Capture the cell that displays the provided text and extract its [x, y] central coordinate. 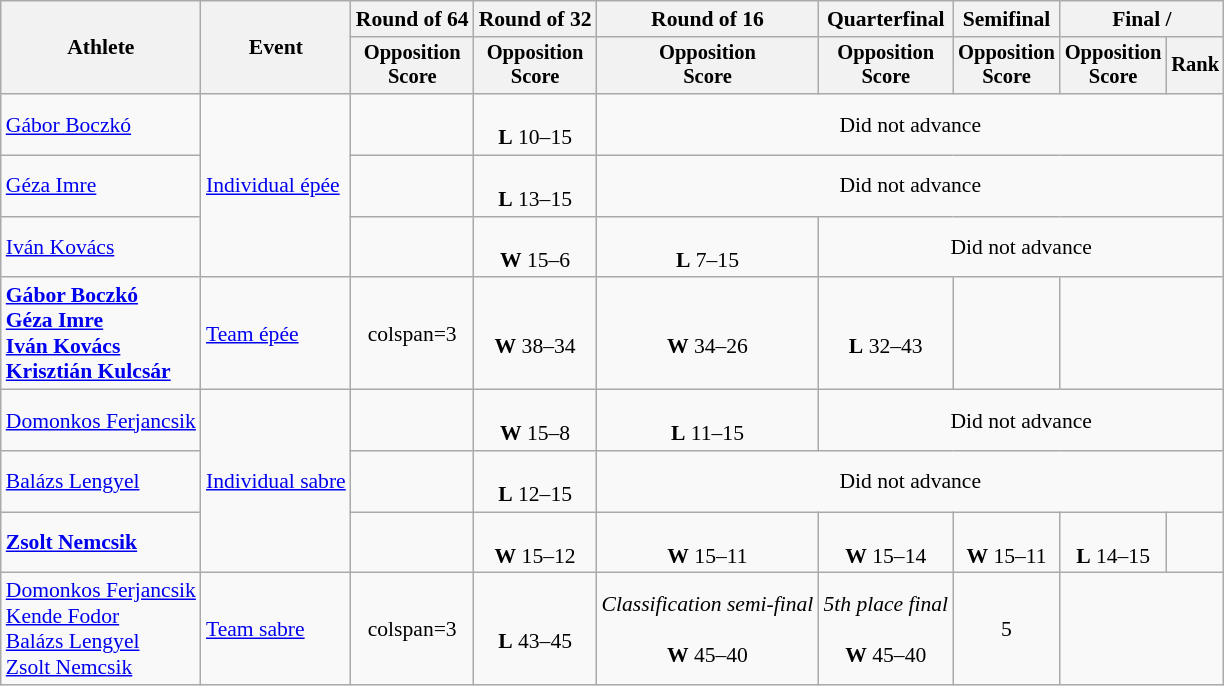
Zsolt Nemcsik [101, 542]
L 14–15 [1114, 542]
L 13–15 [536, 186]
Domonkos Ferjancsik [101, 420]
L 43–45 [536, 629]
L 12–15 [536, 482]
L 7–15 [708, 248]
Athlete [101, 48]
Balázs Lengyel [101, 482]
Domonkos FerjancsikKende FodorBalázs LengyelZsolt Nemcsik [101, 629]
Quarterfinal [886, 19]
Semifinal [1006, 19]
W 15–14 [886, 542]
W 15–8 [536, 420]
Round of 64 [412, 19]
L 32–43 [886, 334]
Team sabre [276, 629]
Final / [1142, 19]
Géza Imre [101, 186]
Round of 16 [708, 19]
5th place finalW 45–40 [886, 629]
Gábor BoczkóGéza ImreIván KovácsKrisztián Kulcsár [101, 334]
W 15–12 [536, 542]
L 11–15 [708, 420]
W 38–34 [536, 334]
Classification semi-finalW 45–40 [708, 629]
Rank [1195, 66]
Iván Kovács [101, 248]
Individual épée [276, 186]
Event [276, 48]
W 34–26 [708, 334]
Individual sabre [276, 482]
Team épée [276, 334]
Round of 32 [536, 19]
5 [1006, 629]
W 15–6 [536, 248]
Gábor Boczkó [101, 124]
L 10–15 [536, 124]
